Scan for the cell matching the given text and deliver its (X, Y) coordinate at center. 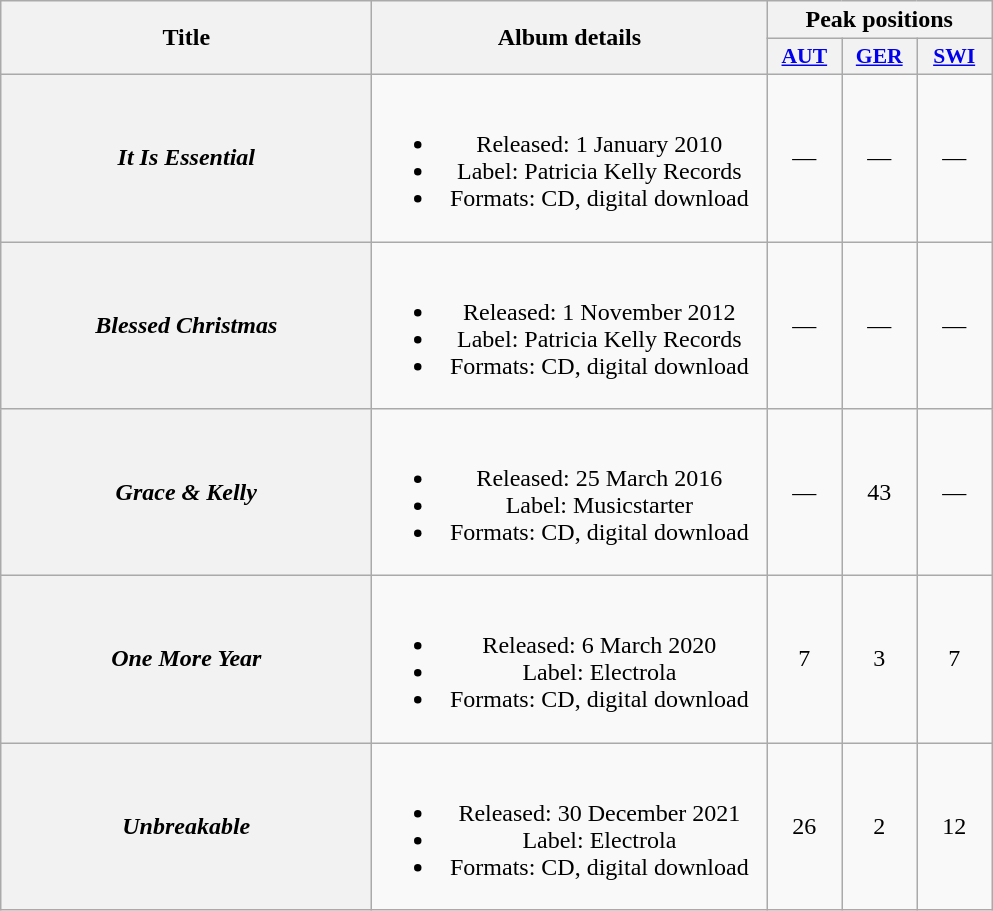
3 (880, 660)
26 (804, 826)
2 (880, 826)
AUT (804, 57)
Released: 6 March 2020Label: ElectrolaFormats: CD, digital download (570, 660)
GER (880, 57)
43 (880, 492)
Album details (570, 38)
Released: 30 December 2021Label: ElectrolaFormats: CD, digital download (570, 826)
Title (186, 38)
Blessed Christmas (186, 326)
Peak positions (880, 20)
12 (954, 826)
Grace & Kelly (186, 492)
Released: 1 November 2012Label: Patricia Kelly RecordsFormats: CD, digital download (570, 326)
SWI (954, 57)
One More Year (186, 660)
Released: 1 January 2010Label: Patricia Kelly RecordsFormats: CD, digital download (570, 158)
Released: 25 March 2016Label: MusicstarterFormats: CD, digital download (570, 492)
Unbreakable (186, 826)
It Is Essential (186, 158)
